Extract the [X, Y] coordinate from the center of the cell holding the provided text.  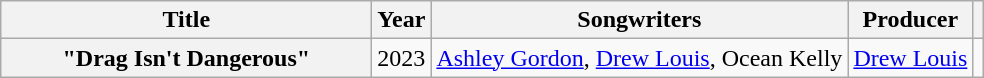
Title [186, 20]
Drew Louis [910, 58]
"Drag Isn't Dangerous" [186, 58]
Producer [910, 20]
Year [402, 20]
Songwriters [640, 20]
Ashley Gordon, Drew Louis, Ocean Kelly [640, 58]
2023 [402, 58]
